Find where the given text appears and provide that cell's center as [x, y] coordinate. 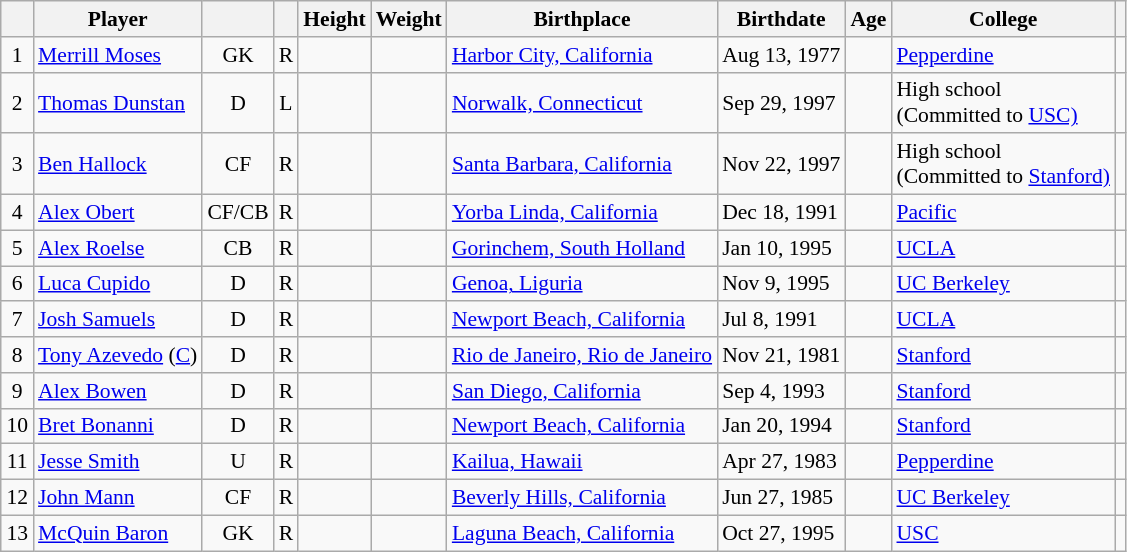
Gorinchem, South Holland [582, 248]
U [238, 462]
CB [238, 248]
Yorba Linda, California [582, 213]
6 [17, 284]
Merrill Moses [118, 55]
8 [17, 355]
Jesse Smith [118, 462]
Santa Barbara, California [582, 164]
John Mann [118, 498]
Jun 27, 1985 [781, 498]
9 [17, 391]
Apr 27, 1983 [781, 462]
13 [17, 533]
McQuin Baron [118, 533]
Harbor City, California [582, 55]
Sep 29, 1997 [781, 102]
10 [17, 426]
Dec 18, 1991 [781, 213]
Sep 4, 1993 [781, 391]
L [286, 102]
Laguna Beach, California [582, 533]
Nov 22, 1997 [781, 164]
High school(Committed to Stanford) [1003, 164]
4 [17, 213]
USC [1003, 533]
High school(Committed to USC) [1003, 102]
Ben Hallock [118, 164]
Nov 21, 1981 [781, 355]
Birthdate [781, 19]
Alex Bowen [118, 391]
Alex Roelse [118, 248]
Birthplace [582, 19]
Jan 20, 1994 [781, 426]
Josh Samuels [118, 320]
Norwalk, Connecticut [582, 102]
College [1003, 19]
Oct 27, 1995 [781, 533]
San Diego, California [582, 391]
Tony Azevedo (C) [118, 355]
11 [17, 462]
2 [17, 102]
CF/CB [238, 213]
Beverly Hills, California [582, 498]
Kailua, Hawaii [582, 462]
Player [118, 19]
Bret Bonanni [118, 426]
Weight [409, 19]
Jan 10, 1995 [781, 248]
Age [868, 19]
Nov 9, 1995 [781, 284]
Aug 13, 1977 [781, 55]
Thomas Dunstan [118, 102]
3 [17, 164]
Genoa, Liguria [582, 284]
Pacific [1003, 213]
12 [17, 498]
Luca Cupido [118, 284]
Rio de Janeiro, Rio de Janeiro [582, 355]
Jul 8, 1991 [781, 320]
5 [17, 248]
7 [17, 320]
1 [17, 55]
Alex Obert [118, 213]
Height [334, 19]
